Detect which cell encompasses the target text, then output its (X, Y) center coordinate. 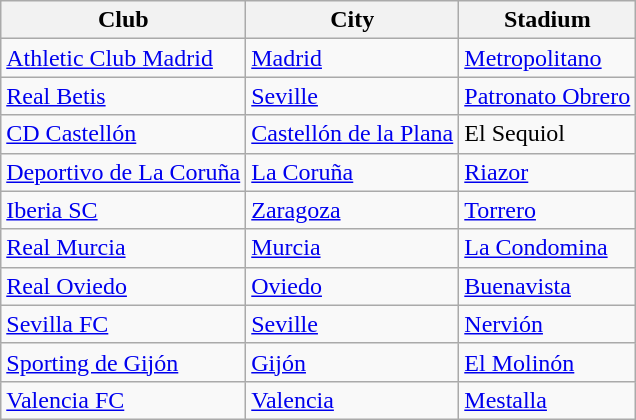
Deportivo de La Coruña (124, 172)
Torrero (548, 210)
Riazor (548, 172)
Iberia SC (124, 210)
Valencia FC (124, 400)
Stadium (548, 20)
El Molinón (548, 362)
Real Betis (124, 96)
CD Castellón (124, 134)
La Coruña (352, 172)
El Sequiol (548, 134)
City (352, 20)
Athletic Club Madrid (124, 58)
Nervión (548, 324)
Patronato Obrero (548, 96)
Oviedo (352, 286)
La Condomina (548, 248)
Valencia (352, 400)
Castellón de la Plana (352, 134)
Madrid (352, 58)
Murcia (352, 248)
Real Oviedo (124, 286)
Zaragoza (352, 210)
Gijón (352, 362)
Real Murcia (124, 248)
Sporting de Gijón (124, 362)
Metropolitano (548, 58)
Club (124, 20)
Mestalla (548, 400)
Sevilla FC (124, 324)
Buenavista (548, 286)
